Find where the given text appears and provide that cell's center as [x, y] coordinate. 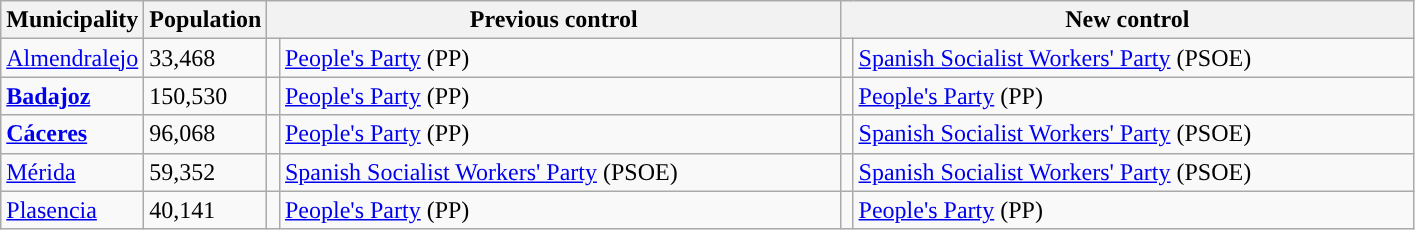
Municipality [72, 20]
Plasencia [72, 210]
33,468 [206, 58]
40,141 [206, 210]
Badajoz [72, 96]
Almendralejo [72, 58]
New control [1127, 20]
Mérida [72, 172]
96,068 [206, 134]
Cáceres [72, 134]
59,352 [206, 172]
Population [206, 20]
Previous control [554, 20]
150,530 [206, 96]
